Detect which cell encompasses the target text, then output its [x, y] center coordinate. 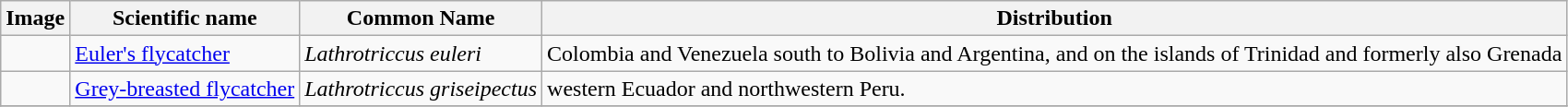
Euler's flycatcher [184, 53]
Common Name [421, 18]
Lathrotriccus griseipectus [421, 89]
Colombia and Venezuela south to Bolivia and Argentina, and on the islands of Trinidad and formerly also Grenada [1055, 53]
Distribution [1055, 18]
Lathrotriccus euleri [421, 53]
Image [35, 18]
Grey-breasted flycatcher [184, 89]
western Ecuador and northwestern Peru. [1055, 89]
Scientific name [184, 18]
